Capture the cell that displays the provided text and extract its (x, y) central coordinate. 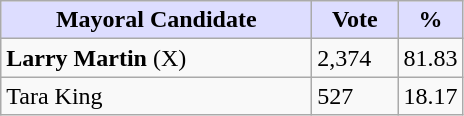
527 (355, 96)
Larry Martin (X) (156, 58)
2,374 (355, 58)
Tara King (156, 96)
18.17 (430, 96)
% (430, 20)
Vote (355, 20)
Mayoral Candidate (156, 20)
81.83 (430, 58)
